Locate the cell with the specified text and output its [X, Y] center coordinate. 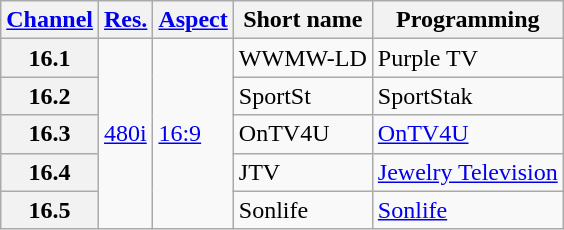
Aspect [193, 20]
16:9 [193, 134]
480i [126, 134]
Short name [302, 20]
Channel [50, 20]
16.1 [50, 58]
Programming [468, 20]
16.3 [50, 134]
SportStak [468, 96]
Purple TV [468, 58]
SportSt [302, 96]
16.4 [50, 172]
Res. [126, 20]
16.2 [50, 96]
16.5 [50, 210]
WWMW-LD [302, 58]
JTV [302, 172]
Jewelry Television [468, 172]
